Determine the (X, Y) coordinate at the center of the cell enclosing the given text.  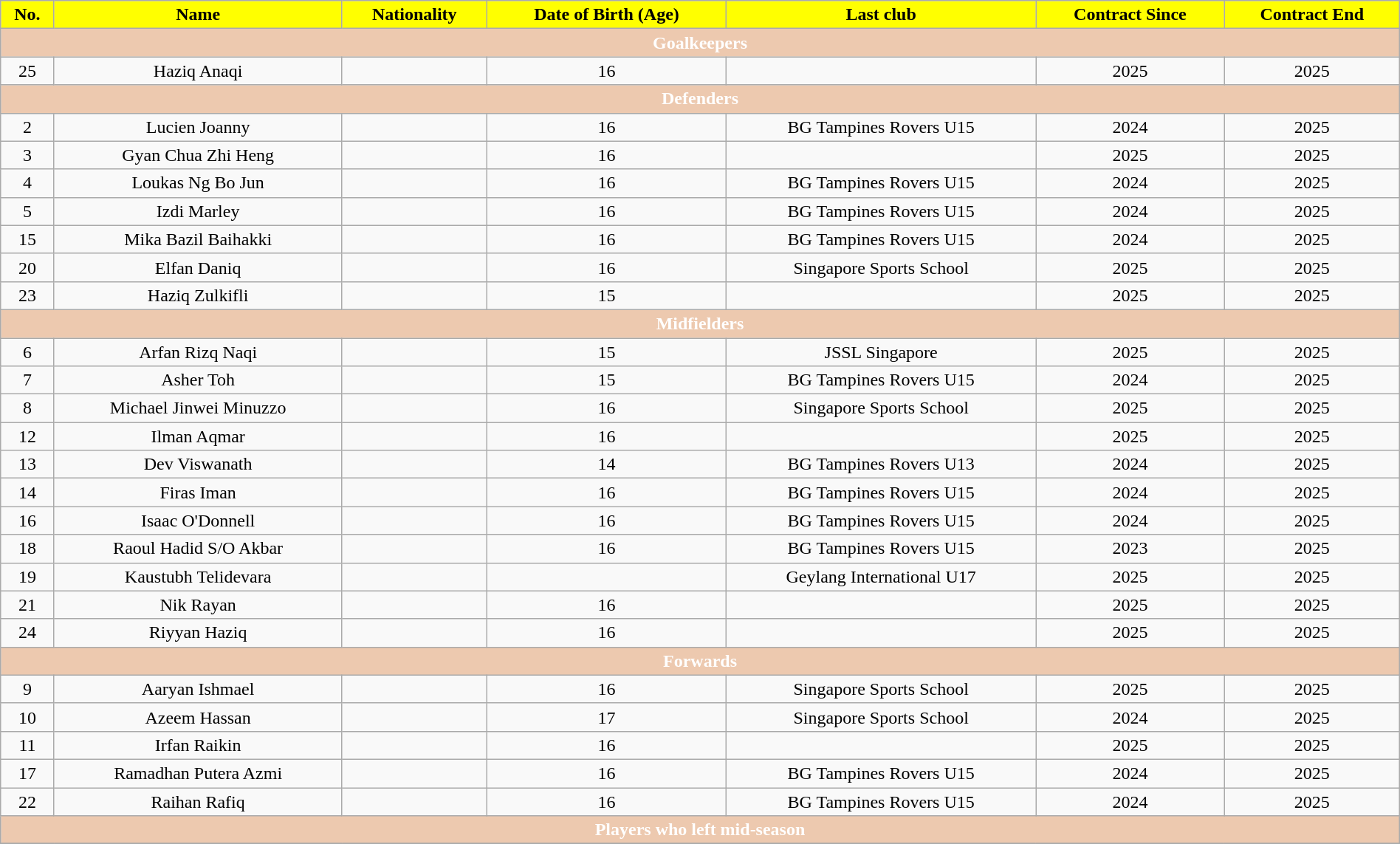
Mika Bazil Baihakki (198, 239)
3 (27, 155)
9 (27, 689)
Contract Since (1130, 15)
11 (27, 745)
Date of Birth (Age) (606, 15)
Ilman Aqmar (198, 436)
No. (27, 15)
2023 (1130, 549)
Irfan Raikin (198, 745)
Kaustubh Telidevara (198, 577)
Firas Iman (198, 493)
24 (27, 633)
Defenders (700, 99)
Geylang International U17 (882, 577)
8 (27, 408)
BG Tampines Rovers U13 (882, 464)
Riyyan Haziq (198, 633)
7 (27, 380)
Izdi Marley (198, 211)
Haziq Zulkifli (198, 295)
23 (27, 295)
Azeem Hassan (198, 717)
Name (198, 15)
20 (27, 267)
2 (27, 127)
22 (27, 801)
25 (27, 71)
Lucien Joanny (198, 127)
Nik Rayan (198, 605)
10 (27, 717)
18 (27, 549)
Last club (882, 15)
Midfielders (700, 323)
Raoul Hadid S/O Akbar (198, 549)
Elfan Daniq (198, 267)
12 (27, 436)
Arfan Rizq Naqi (198, 352)
Ramadhan Putera Azmi (198, 773)
19 (27, 577)
21 (27, 605)
Asher Toh (198, 380)
Goalkeepers (700, 43)
4 (27, 183)
13 (27, 464)
Forwards (700, 661)
Isaac O'Donnell (198, 521)
Nationality (414, 15)
Gyan Chua Zhi Heng (198, 155)
5 (27, 211)
Loukas Ng Bo Jun (198, 183)
Players who left mid-season (700, 830)
JSSL Singapore (882, 352)
Haziq Anaqi (198, 71)
Aaryan Ishmael (198, 689)
Raihan Rafiq (198, 801)
Dev Viswanath (198, 464)
Contract End (1311, 15)
6 (27, 352)
Michael Jinwei Minuzzo (198, 408)
